From the cell containing the given text, extract its center point as (x, y) coordinate. 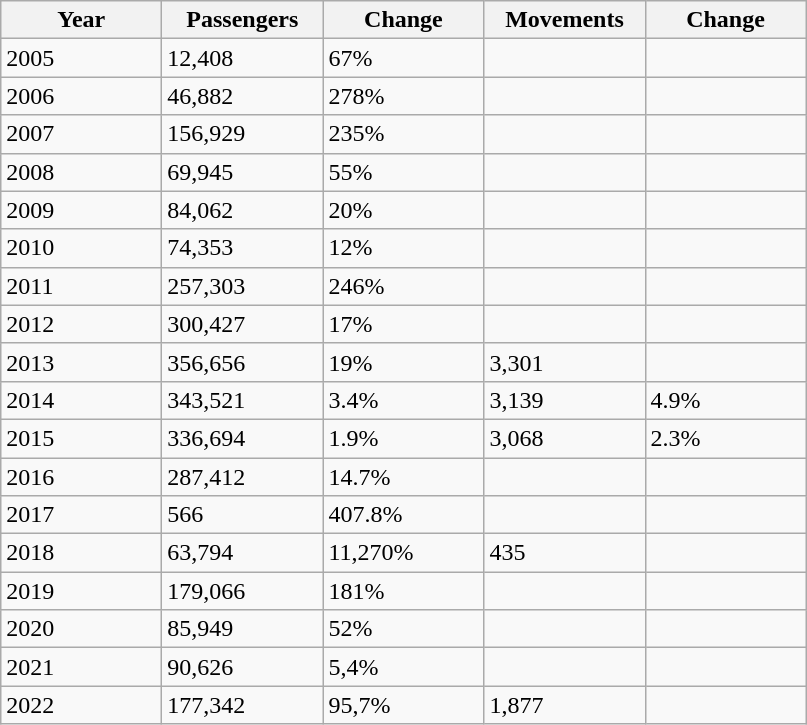
3,068 (564, 438)
343,521 (242, 400)
95,7% (404, 705)
46,882 (242, 96)
1,877 (564, 705)
3.4% (404, 400)
1.9% (404, 438)
3,139 (564, 400)
2.3% (726, 438)
12,408 (242, 58)
2021 (82, 667)
17% (404, 324)
2013 (82, 362)
14.7% (404, 477)
4.9% (726, 400)
2014 (82, 400)
74,353 (242, 248)
257,303 (242, 286)
67% (404, 58)
12% (404, 248)
20% (404, 210)
3,301 (564, 362)
90,626 (242, 667)
2008 (82, 172)
2012 (82, 324)
287,412 (242, 477)
407.8% (404, 515)
336,694 (242, 438)
356,656 (242, 362)
55% (404, 172)
84,062 (242, 210)
Movements (564, 20)
156,929 (242, 134)
2007 (82, 134)
2015 (82, 438)
5,4% (404, 667)
69,945 (242, 172)
63,794 (242, 553)
2016 (82, 477)
2019 (82, 591)
2020 (82, 629)
2011 (82, 286)
278% (404, 96)
2010 (82, 248)
19% (404, 362)
435 (564, 553)
300,427 (242, 324)
179,066 (242, 591)
2009 (82, 210)
2005 (82, 58)
235% (404, 134)
Year (82, 20)
11,270% (404, 553)
85,949 (242, 629)
181% (404, 591)
246% (404, 286)
Passengers (242, 20)
2018 (82, 553)
2006 (82, 96)
2017 (82, 515)
177,342 (242, 705)
2022 (82, 705)
52% (404, 629)
566 (242, 515)
